Extract the (x, y) coordinate from the center of the cell holding the provided text.  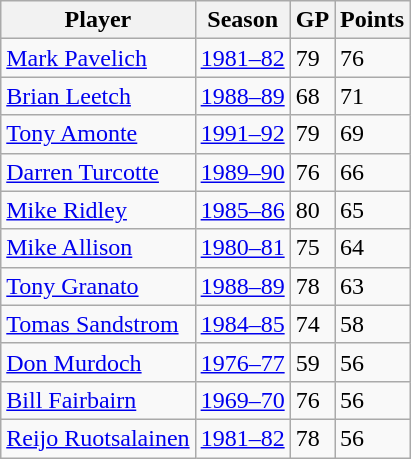
Bill Fairbairn (98, 400)
80 (312, 210)
Season (242, 20)
75 (312, 248)
1985–86 (242, 210)
63 (372, 286)
1989–90 (242, 172)
65 (372, 210)
74 (312, 324)
Tomas Sandstrom (98, 324)
Mike Allison (98, 248)
1991–92 (242, 134)
Don Murdoch (98, 362)
64 (372, 248)
71 (372, 96)
59 (312, 362)
Darren Turcotte (98, 172)
66 (372, 172)
Tony Granato (98, 286)
GP (312, 20)
1980–81 (242, 248)
Mark Pavelich (98, 58)
Brian Leetch (98, 96)
Points (372, 20)
69 (372, 134)
68 (312, 96)
1984–85 (242, 324)
1976–77 (242, 362)
Reijo Ruotsalainen (98, 438)
58 (372, 324)
1969–70 (242, 400)
Mike Ridley (98, 210)
Player (98, 20)
Tony Amonte (98, 134)
